Locate the cell with the specified text and output its (x, y) center coordinate. 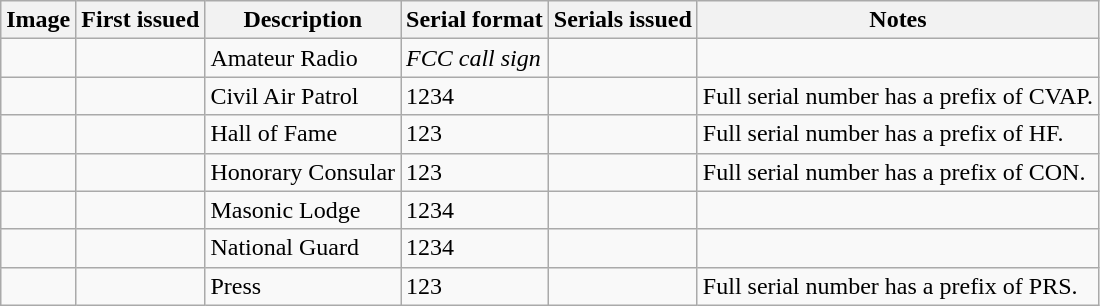
Press (303, 286)
Serials issued (622, 20)
Full serial number has a prefix of PRS. (898, 286)
National Guard (303, 248)
Hall of Fame (303, 134)
Honorary Consular (303, 172)
First issued (140, 20)
Masonic Lodge (303, 210)
Description (303, 20)
Full serial number has a prefix of HF. (898, 134)
FCC call sign (475, 58)
Image (38, 20)
Full serial number has a prefix of CVAP. (898, 96)
Serial format (475, 20)
Full serial number has a prefix of CON. (898, 172)
Amateur Radio (303, 58)
Notes (898, 20)
Civil Air Patrol (303, 96)
